Return the [X, Y] coordinate for the center point of the cell that contains the specified text.  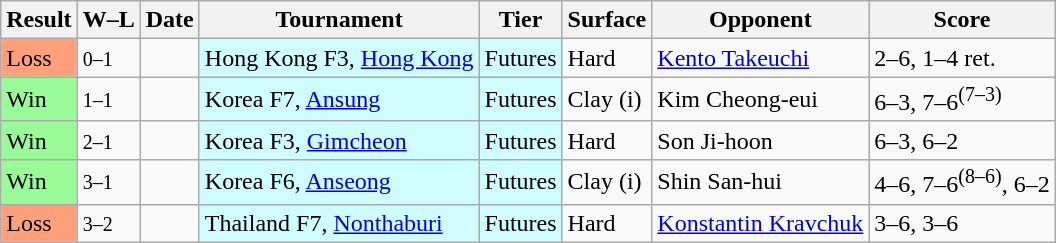
6–3, 6–2 [962, 140]
0–1 [108, 58]
Result [39, 20]
Korea F7, Ansung [339, 100]
W–L [108, 20]
3–1 [108, 182]
3–6, 3–6 [962, 223]
Son Ji-hoon [760, 140]
Konstantin Kravchuk [760, 223]
Shin San-hui [760, 182]
Korea F3, Gimcheon [339, 140]
6–3, 7–6(7–3) [962, 100]
4–6, 7–6(8–6), 6–2 [962, 182]
Hong Kong F3, Hong Kong [339, 58]
Kento Takeuchi [760, 58]
Date [170, 20]
3–2 [108, 223]
Score [962, 20]
2–1 [108, 140]
Tier [520, 20]
Kim Cheong-eui [760, 100]
Korea F6, Anseong [339, 182]
Surface [607, 20]
Tournament [339, 20]
2–6, 1–4 ret. [962, 58]
Thailand F7, Nonthaburi [339, 223]
Opponent [760, 20]
1–1 [108, 100]
